Return (X, Y) of the center of cell containing provided text 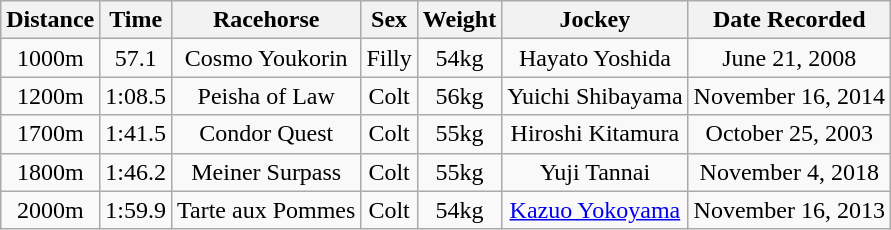
1200m (50, 96)
Weight (459, 20)
Racehorse (266, 20)
October 25, 2003 (789, 134)
Hayato Yoshida (595, 58)
Tarte aux Pommes (266, 210)
1700m (50, 134)
Yuichi Shibayama (595, 96)
Kazuo Yokoyama (595, 210)
Yuji Tannai (595, 172)
1000m (50, 58)
1:46.2 (136, 172)
Distance (50, 20)
Peisha of Law (266, 96)
2000m (50, 210)
1800m (50, 172)
November 16, 2014 (789, 96)
56kg (459, 96)
Meiner Surpass (266, 172)
Filly (389, 58)
November 16, 2013 (789, 210)
Cosmo Youkorin (266, 58)
November 4, 2018 (789, 172)
Time (136, 20)
57.1 (136, 58)
Sex (389, 20)
Jockey (595, 20)
1:41.5 (136, 134)
1:59.9 (136, 210)
Hiroshi Kitamura (595, 134)
Condor Quest (266, 134)
June 21, 2008 (789, 58)
Date Recorded (789, 20)
1:08.5 (136, 96)
